From the cell containing the given text, extract its center point as (x, y) coordinate. 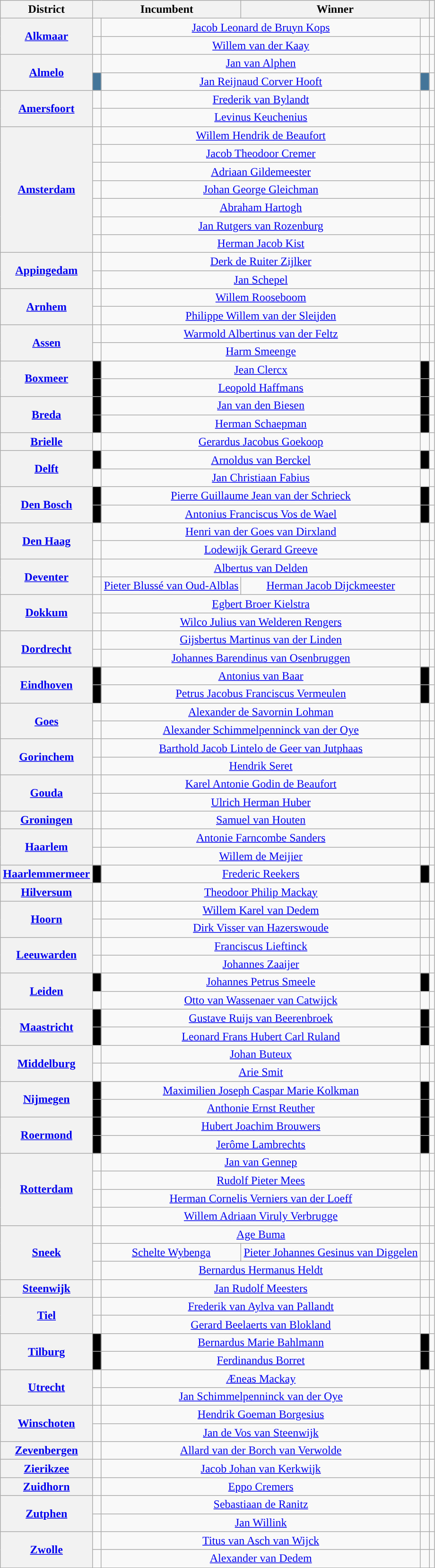
Pierre Guillaume Jean van der Schrieck (261, 496)
Æneas Mackay (261, 1379)
Haarlemmermeer (46, 874)
Philippe Willem van der Sleijden (261, 316)
Maastricht (46, 1027)
Maximilien Joseph Caspar Marie Kolkman (261, 1090)
Pieter Blussé van Oud-Alblas (171, 586)
Assen (46, 343)
Zevenbergen (46, 1451)
Sebastiaan de Ranitz (261, 1505)
Jan Rudolf Meesters (261, 1288)
Boxmeer (46, 379)
Amersfoort (46, 108)
Winner (335, 9)
Jan Willink (261, 1523)
Zwolle (46, 1550)
Winschoten (46, 1424)
Otto van Wassenaer van Catwijck (261, 1000)
Jan van Alphen (261, 63)
Frederic Reekers (261, 874)
Arnhem (46, 307)
Jacob Theodoor Cremer (261, 153)
Frederik van Aylva van Pallandt (261, 1306)
Jan Schepel (261, 280)
Willem Hendrik de Beaufort (261, 135)
Antonie Farncombe Sanders (261, 838)
Gerard Beelaerts van Blokland (261, 1324)
Deventer (46, 577)
Tilburg (46, 1351)
Albertus van Delden (261, 568)
District (46, 9)
Samuel van Houten (261, 820)
Amsterdam (46, 189)
Alexander Schimmelpenninck van der Oye (261, 730)
Willem Rooseboom (261, 298)
Gouda (46, 793)
Jan van Gennep (261, 1162)
Wilco Julius van Welderen Rengers (261, 622)
Pieter Johannes Gesinus van Diggelen (331, 1252)
Rudolf Pieter Mees (261, 1180)
Dirk Visser van Hazerswoude (261, 928)
Arie Smit (261, 1072)
Titus van Asch van Wijck (261, 1541)
Johannes Zaaijer (261, 964)
Gustave Ruijs van Beerenbroek (261, 1018)
Hoorn (46, 919)
Abraham Hartogh (261, 207)
Haarlem (46, 847)
Zuidhorn (46, 1487)
Gorinchem (46, 757)
Jerôme Lambrechts (261, 1144)
Eindhoven (46, 685)
Derk de Ruiter Zijlker (261, 262)
Appingedam (46, 271)
Levinus Keuchenius (261, 117)
Franciscus Lieftinck (261, 946)
Groningen (46, 820)
Jan Schimmelpenninck van der Oye (261, 1397)
Barthold Jacob Lintelo de Geer van Jutphaas (261, 748)
Hendrik Goeman Borgesius (261, 1415)
Theodoor Philip Mackay (261, 892)
Zutphen (46, 1514)
Johannes Barendinus van Osenbruggen (261, 658)
Nijmegen (46, 1099)
Anthonie Ernst Reuther (261, 1108)
Jan Christiaan Fabius (261, 478)
Utrecht (46, 1388)
Delft (46, 469)
Den Bosch (46, 505)
Roermond (46, 1135)
Jacob Leonard de Bruyn Kops (261, 27)
Arnoldus van Berckel (261, 460)
Zierikzee (46, 1469)
Adriaan Gildemeester (261, 171)
Goes (46, 721)
Den Haag (46, 541)
Hubert Joachim Brouwers (261, 1126)
Dordrecht (46, 649)
Incumbent (167, 9)
Johan George Gleichman (261, 189)
Leeuwarden (46, 955)
Johannes Petrus Smeele (261, 982)
Jan Rutgers van Rozenburg (261, 226)
Hendrik Seret (261, 766)
Hilversum (46, 892)
Willem Adriaan Viruly Verbrugge (261, 1216)
Allard van der Borch van Verwolde (261, 1451)
Warmold Albertinus van der Feltz (261, 334)
Breda (46, 415)
Petrus Jacobus Franciscus Vermeulen (261, 694)
Alexander de Savornin Lohman (261, 712)
Sneek (46, 1252)
Brielle (46, 442)
Tiel (46, 1315)
Lodewijk Gerard Greeve (261, 550)
Leopold Haffmans (261, 388)
Jan Reijnaud Corver Hooft (261, 81)
Willem de Meijier (261, 856)
Henri van der Goes van Dirxland (261, 532)
Schelte Wybenga (171, 1252)
Willem Karel van Dedem (261, 910)
Jan de Vos van Steenwijk (261, 1433)
Johan Buteux (261, 1054)
Antonius Franciscus Vos de Wael (261, 514)
Ulrich Herman Huber (261, 802)
Antonius van Baar (261, 676)
Harm Smeenge (261, 352)
Jan van den Biesen (261, 406)
Almelo (46, 72)
Leiden (46, 991)
Bernardus Hermanus Heldt (261, 1270)
Karel Antonie Godin de Beaufort (261, 784)
Rotterdam (46, 1189)
Gijsbertus Martinus van der Linden (261, 640)
Dokkum (46, 613)
Leonard Frans Hubert Carl Ruland (261, 1036)
Alkmaar (46, 36)
Jean Clercx (261, 370)
Willem van der Kaay (261, 45)
Steenwijk (46, 1288)
Herman Jacob Kist (261, 244)
Bernardus Marie Bahlmann (261, 1342)
Eppo Cremers (261, 1487)
Frederik van Bylandt (261, 99)
Ferdinandus Borret (261, 1360)
Jacob Johan van Kerkwijk (261, 1469)
Alexander van Dedem (261, 1559)
Middelburg (46, 1063)
Gerardus Jacobus Goekoop (261, 442)
Herman Schaepman (261, 424)
Egbert Broer Kielstra (261, 604)
Herman Cornelis Verniers van der Loeff (261, 1198)
Herman Jacob Dijckmeester (331, 586)
Age Buma (261, 1234)
